Locate the cell with the specified text and output its [X, Y] center coordinate. 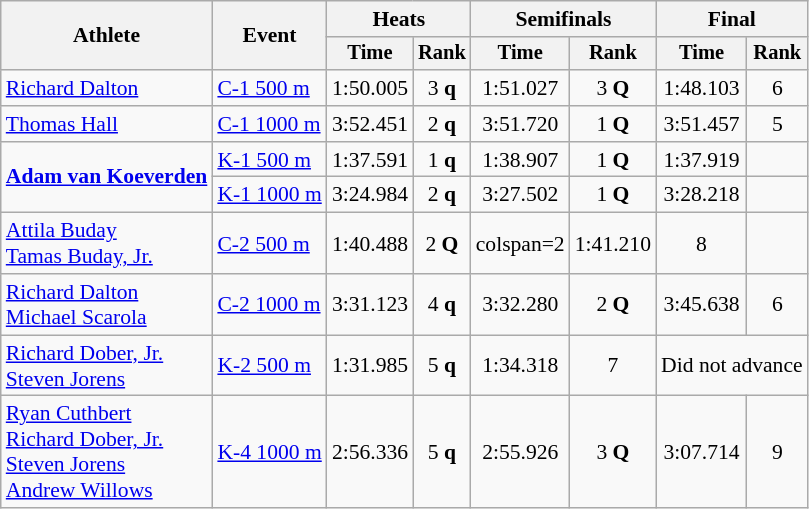
5 [778, 124]
3 q [442, 88]
1:41.210 [613, 244]
1:51.027 [520, 88]
Did not advance [732, 366]
Adam van Koeverden [107, 178]
3:32.280 [520, 304]
K-1 500 m [269, 160]
Richard DaltonMichael Scarola [107, 304]
2:55.926 [520, 452]
Final [732, 19]
colspan=2 [520, 244]
Richard Dalton [107, 88]
3:45.638 [702, 304]
3:07.714 [702, 452]
2:56.336 [370, 452]
C-2 1000 m [269, 304]
K-1 1000 m [269, 195]
Heats [399, 19]
4 q [442, 304]
3:27.502 [520, 195]
1:50.005 [370, 88]
1:34.318 [520, 366]
K-2 500 m [269, 366]
8 [702, 244]
C-1 1000 m [269, 124]
1 q [442, 160]
3:51.457 [702, 124]
3:24.984 [370, 195]
C-2 500 m [269, 244]
7 [613, 366]
Semifinals [564, 19]
Thomas Hall [107, 124]
9 [778, 452]
1:31.985 [370, 366]
Ryan Cuthbert Richard Dober, Jr.Steven JorensAndrew Willows [107, 452]
Athlete [107, 36]
1:37.919 [702, 160]
3:51.720 [520, 124]
3:28.218 [702, 195]
1:48.103 [702, 88]
3:52.451 [370, 124]
Richard Dober, Jr. Steven Jorens [107, 366]
Attila BudayTamas Buday, Jr. [107, 244]
C-1 500 m [269, 88]
Event [269, 36]
1:38.907 [520, 160]
1:40.488 [370, 244]
1:37.591 [370, 160]
K-4 1000 m [269, 452]
3:31.123 [370, 304]
